Search for the cell housing the specified text and yield its [x, y] center coordinate. 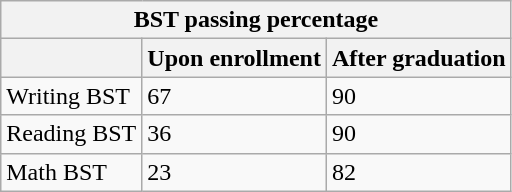
Writing BST [72, 96]
Reading BST [72, 134]
BST passing percentage [256, 20]
23 [234, 172]
Upon enrollment [234, 58]
Math BST [72, 172]
After graduation [418, 58]
36 [234, 134]
82 [418, 172]
67 [234, 96]
